Output the [X, Y] coordinate of the center of the cell containing the given text.  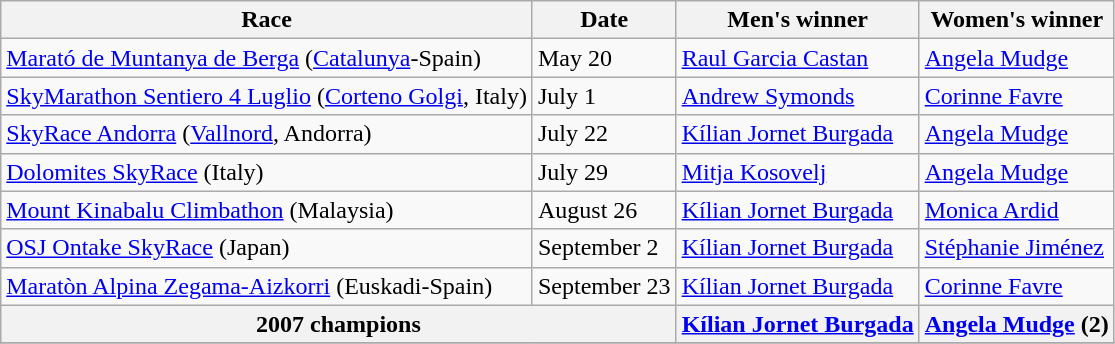
July 1 [604, 96]
Monica Ardid [1016, 210]
September 23 [604, 286]
Mount Kinabalu Climbathon (Malaysia) [267, 210]
2007 champions [338, 324]
Angela Mudge (2) [1016, 324]
September 2 [604, 248]
Raul Garcia Castan [798, 58]
August 26 [604, 210]
Maratòn Alpina Zegama-Aizkorri (Euskadi-Spain) [267, 286]
Andrew Symonds [798, 96]
SkyMarathon Sentiero 4 Luglio (Corteno Golgi, Italy) [267, 96]
Dolomites SkyRace (Italy) [267, 172]
Stéphanie Jiménez [1016, 248]
OSJ Ontake SkyRace (Japan) [267, 248]
May 20 [604, 58]
Women's winner [1016, 20]
Marató de Muntanya de Berga (Catalunya-Spain) [267, 58]
Men's winner [798, 20]
Race [267, 20]
July 22 [604, 134]
Mitja Kosovelj [798, 172]
Date [604, 20]
SkyRace Andorra (Vallnord, Andorra) [267, 134]
July 29 [604, 172]
